From the cell containing the given text, extract its center point as [X, Y] coordinate. 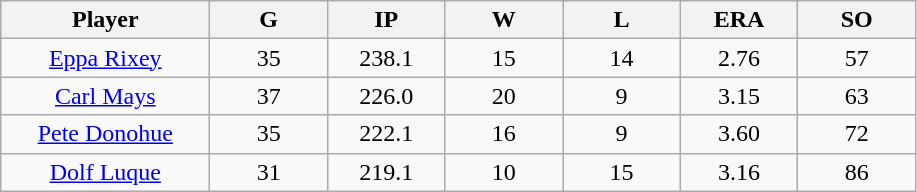
63 [857, 96]
222.1 [386, 134]
72 [857, 134]
Pete Donohue [106, 134]
Carl Mays [106, 96]
20 [504, 96]
Eppa Rixey [106, 58]
SO [857, 20]
3.15 [739, 96]
ERA [739, 20]
219.1 [386, 172]
3.16 [739, 172]
31 [269, 172]
57 [857, 58]
14 [622, 58]
L [622, 20]
2.76 [739, 58]
37 [269, 96]
G [269, 20]
IP [386, 20]
238.1 [386, 58]
3.60 [739, 134]
16 [504, 134]
86 [857, 172]
226.0 [386, 96]
10 [504, 172]
Player [106, 20]
Dolf Luque [106, 172]
W [504, 20]
